Determine the (x, y) coordinate at the center of the cell enclosing the given text.  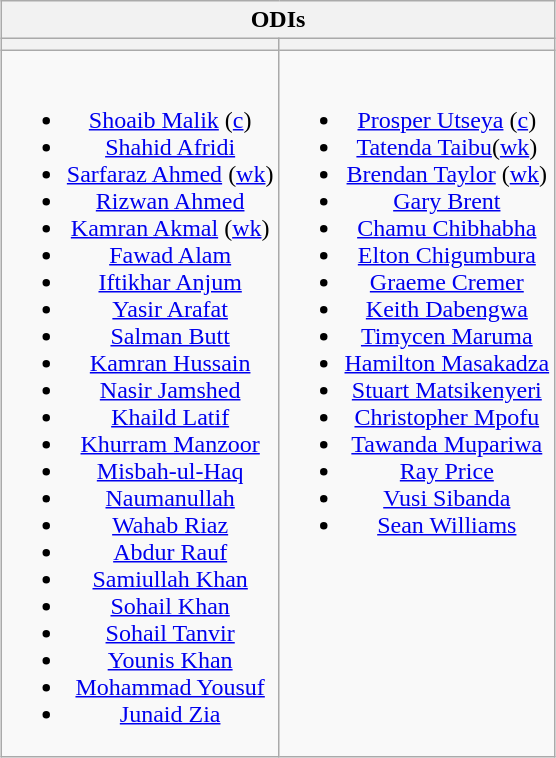
ODIs (278, 20)
